Scan for the cell matching the given text and deliver its [X, Y] coordinate at center. 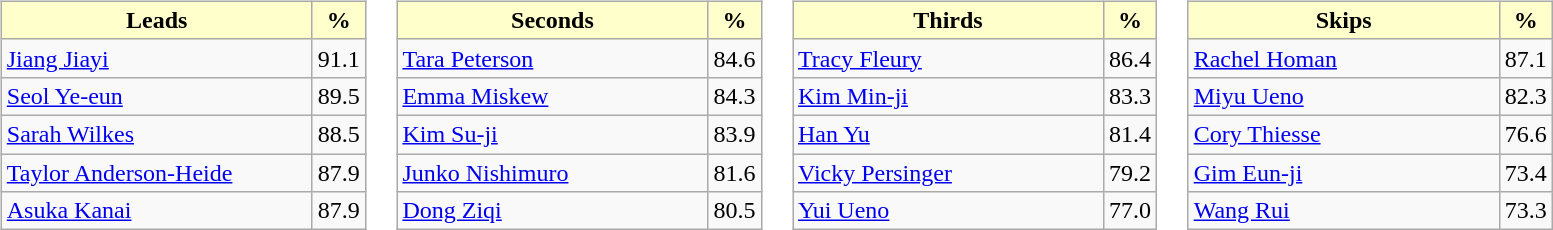
Tracy Fleury [948, 58]
82.3 [1526, 96]
Thirds [948, 20]
Han Yu [948, 134]
76.6 [1526, 134]
80.5 [734, 211]
79.2 [1130, 173]
Tara Peterson [552, 58]
Kim Su-ji [552, 134]
81.4 [1130, 134]
Leads [156, 20]
Kim Min-ji [948, 96]
Vicky Persinger [948, 173]
Emma Miskew [552, 96]
83.9 [734, 134]
84.3 [734, 96]
Jiang Jiayi [156, 58]
Rachel Homan [1344, 58]
Taylor Anderson-Heide [156, 173]
Wang Rui [1344, 211]
Gim Eun-ji [1344, 173]
88.5 [338, 134]
81.6 [734, 173]
84.6 [734, 58]
83.3 [1130, 96]
89.5 [338, 96]
Seconds [552, 20]
Dong Ziqi [552, 211]
73.4 [1526, 173]
91.1 [338, 58]
77.0 [1130, 211]
73.3 [1526, 211]
Seol Ye-eun [156, 96]
Skips [1344, 20]
Asuka Kanai [156, 211]
86.4 [1130, 58]
Miyu Ueno [1344, 96]
87.1 [1526, 58]
Sarah Wilkes [156, 134]
Junko Nishimuro [552, 173]
Cory Thiesse [1344, 134]
Yui Ueno [948, 211]
